Pinpoint the cell where the given text exists, returning its [x, y] midpoint coordinate. 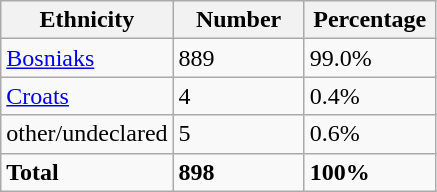
Number [238, 20]
Ethnicity [87, 20]
898 [238, 172]
Total [87, 172]
889 [238, 58]
0.4% [370, 96]
99.0% [370, 58]
100% [370, 172]
other/undeclared [87, 134]
5 [238, 134]
Percentage [370, 20]
Bosniaks [87, 58]
4 [238, 96]
0.6% [370, 134]
Croats [87, 96]
